For the text-containing cell, return its midpoint in [X, Y] coordinate format. 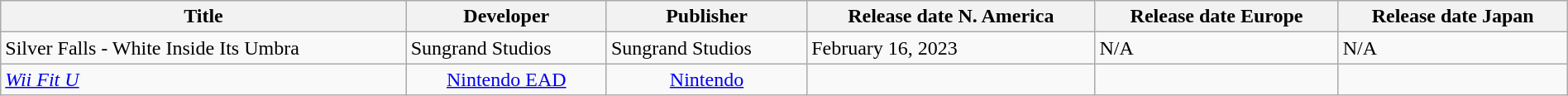
Release date N. America [951, 17]
Nintendo EAD [506, 79]
Wii Fit U [203, 79]
February 16, 2023 [951, 48]
Title [203, 17]
Silver Falls - White Inside Its Umbra [203, 48]
Release date Japan [1452, 17]
Developer [506, 17]
Nintendo [706, 79]
Release date Europe [1217, 17]
Publisher [706, 17]
